Detect which cell encompasses the target text, then output its [x, y] center coordinate. 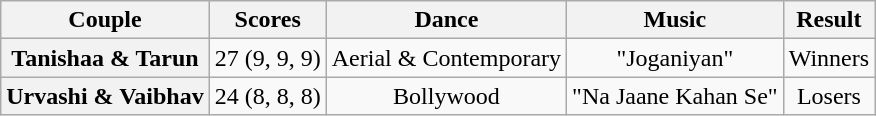
Dance [446, 20]
Urvashi & Vaibhav [105, 96]
24 (8, 8, 8) [268, 96]
"Na Jaane Kahan Se" [676, 96]
Music [676, 20]
Result [828, 20]
Bollywood [446, 96]
"Joganiyan" [676, 58]
Scores [268, 20]
Aerial & Contemporary [446, 58]
Couple [105, 20]
Winners [828, 58]
Tanishaa & Tarun [105, 58]
Losers [828, 96]
27 (9, 9, 9) [268, 58]
